Output the [X, Y] coordinate of the center of the cell containing the given text.  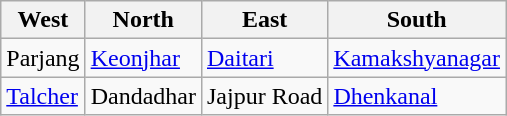
West [43, 20]
Dandadhar [143, 96]
South [417, 20]
Keonjhar [143, 58]
Dhenkanal [417, 96]
Jajpur Road [264, 96]
Kamakshyanagar [417, 58]
North [143, 20]
East [264, 20]
Parjang [43, 58]
Daitari [264, 58]
Talcher [43, 96]
